Provide the [x, y] coordinate of the cell's center where the given text is located.  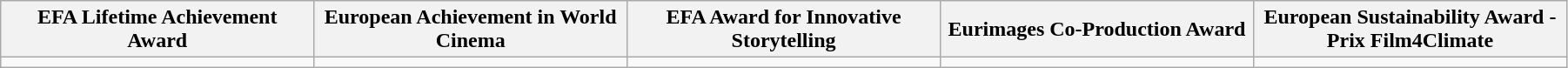
EFA Award for Innovative Storytelling [784, 30]
European Sustainability Award - Prix Film4Climate [1410, 30]
European Achievement in World Cinema [471, 30]
Eurimages Co-Production Award [1097, 30]
EFA Lifetime Achievement Award [157, 30]
